Find where the given text appears and provide that cell's center as [X, Y] coordinate. 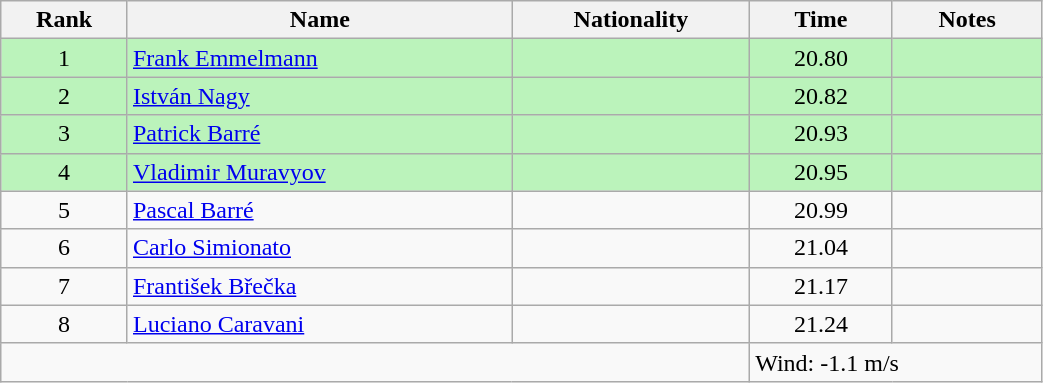
Frank Emmelmann [320, 58]
Nationality [630, 20]
Pascal Barré [320, 210]
21.17 [821, 286]
21.24 [821, 324]
František Břečka [320, 286]
6 [64, 248]
5 [64, 210]
3 [64, 134]
Rank [64, 20]
Vladimir Muravyov [320, 172]
1 [64, 58]
21.04 [821, 248]
Time [821, 20]
20.95 [821, 172]
Patrick Barré [320, 134]
20.80 [821, 58]
Notes [967, 20]
Wind: -1.1 m/s [896, 362]
20.82 [821, 96]
8 [64, 324]
István Nagy [320, 96]
20.99 [821, 210]
Carlo Simionato [320, 248]
20.93 [821, 134]
Luciano Caravani [320, 324]
Name [320, 20]
2 [64, 96]
4 [64, 172]
7 [64, 286]
